Detect which cell encompasses the target text, then output its [X, Y] center coordinate. 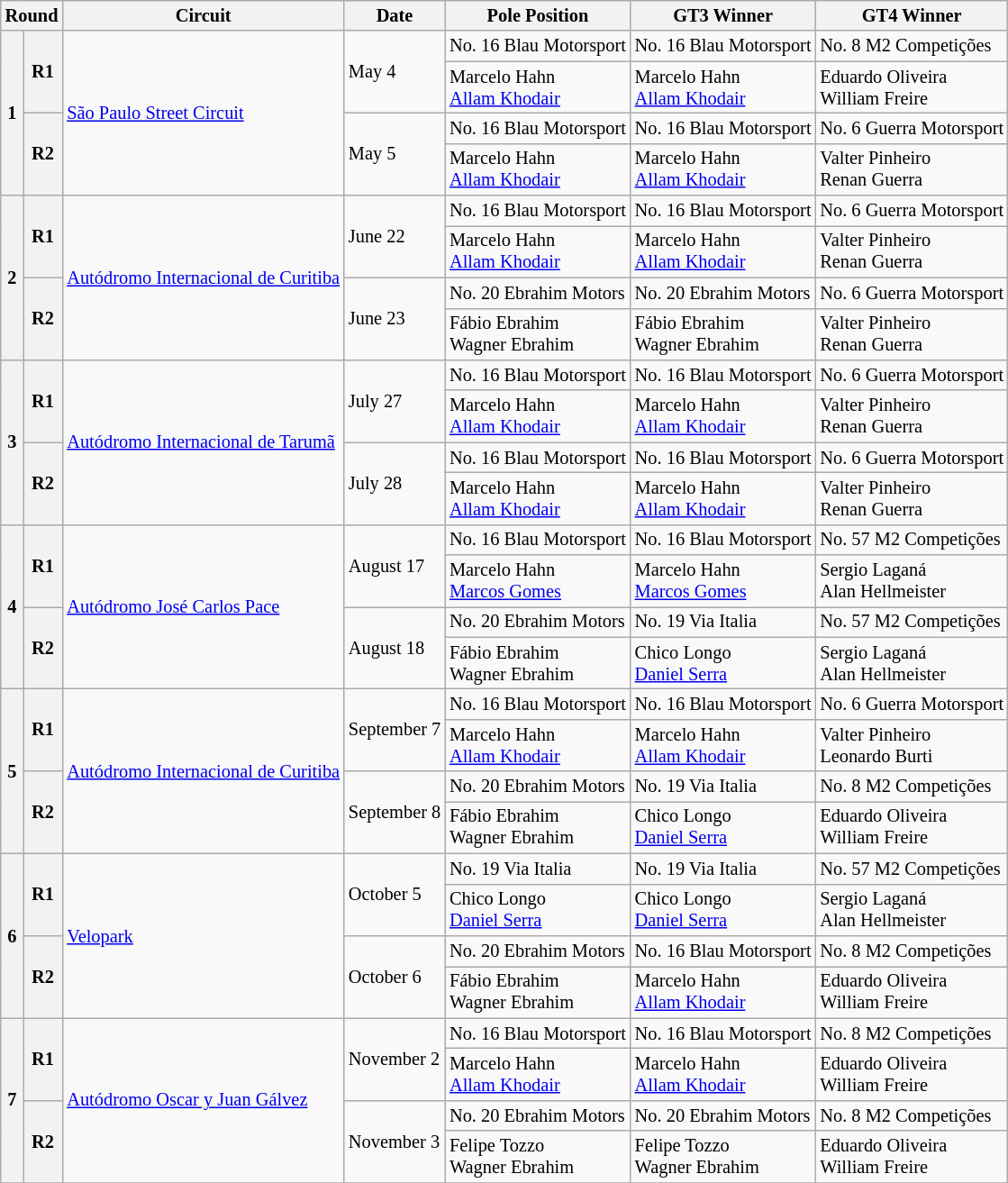
6 [13, 935]
5 [13, 771]
May 5 [395, 153]
June 23 [395, 319]
Round [32, 15]
1 [13, 114]
August 18 [395, 647]
São Paulo Street Circuit [204, 114]
November 2 [395, 1060]
September 7 [395, 730]
October 5 [395, 894]
GT4 Winner [912, 15]
4 [13, 607]
3 [13, 441]
Velopark [204, 935]
July 27 [395, 400]
July 28 [395, 483]
May 4 [395, 72]
September 8 [395, 813]
7 [13, 1101]
Date [395, 15]
August 17 [395, 566]
Pole Position [538, 15]
October 6 [395, 977]
2 [13, 278]
Autódromo Oscar y Juan Gálvez [204, 1101]
Circuit [204, 15]
GT3 Winner [723, 15]
Autódromo Internacional de Tarumã [204, 441]
November 3 [395, 1141]
Valter PinheiroLeonardo Burti [912, 745]
June 22 [395, 236]
Autódromo José Carlos Pace [204, 607]
